Return the (X, Y) coordinate for the center point of the cell that contains the specified text.  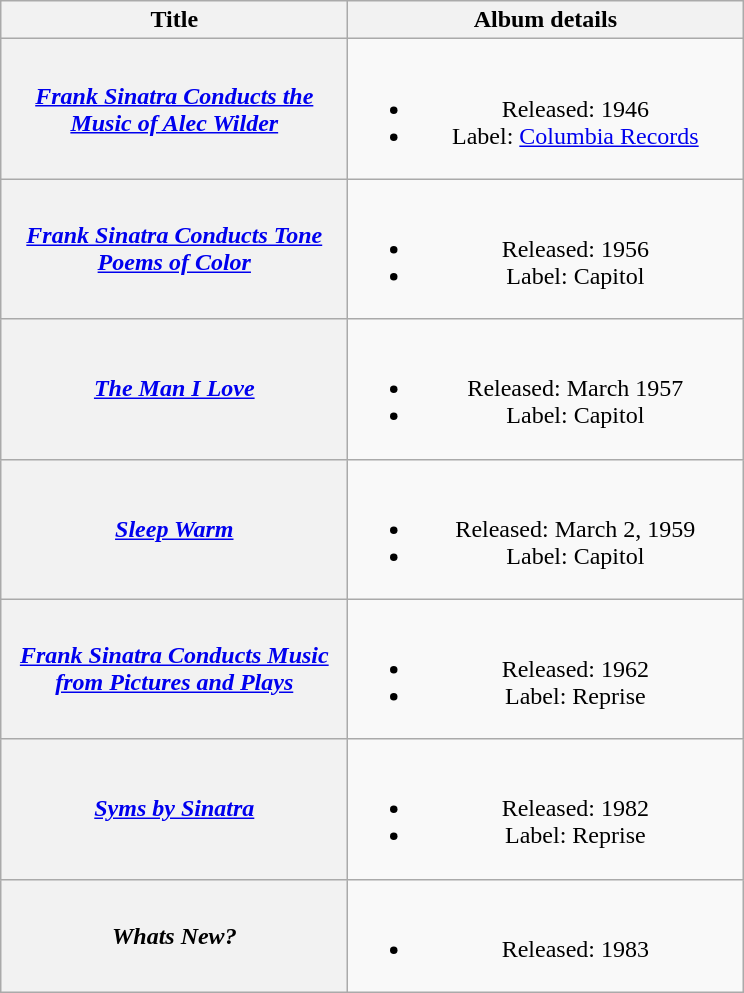
Title (174, 20)
Released: 1983 (546, 936)
Released: 1956Label: Capitol (546, 249)
Released: 1962Label: Reprise (546, 669)
Sleep Warm (174, 529)
The Man I Love (174, 389)
Released: March 1957Label: Capitol (546, 389)
Released: 1946Label: Columbia Records (546, 109)
Frank Sinatra Conducts Music from Pictures and Plays (174, 669)
Album details (546, 20)
Syms by Sinatra (174, 809)
Frank Sinatra Conducts Tone Poems of Color (174, 249)
Released: March 2, 1959Label: Capitol (546, 529)
Released: 1982Label: Reprise (546, 809)
Whats New? (174, 936)
Frank Sinatra Conducts the Music of Alec Wilder (174, 109)
